Pinpoint the cell where the given text exists, returning its (x, y) midpoint coordinate. 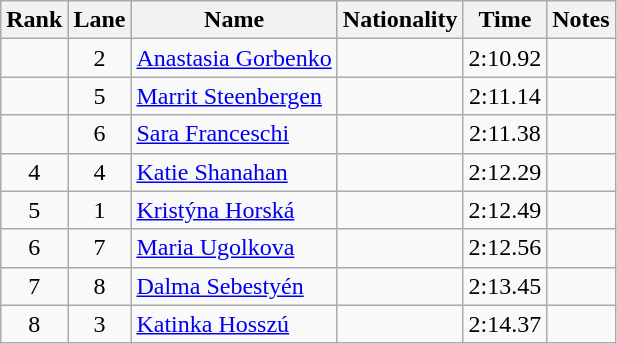
Rank (34, 20)
2:11.14 (505, 96)
2:14.37 (505, 324)
Marrit Steenbergen (234, 96)
Dalma Sebestyén (234, 286)
2:13.45 (505, 286)
2:11.38 (505, 134)
Name (234, 20)
Sara Franceschi (234, 134)
Kristýna Horská (234, 210)
2 (100, 58)
2:12.29 (505, 172)
Katie Shanahan (234, 172)
Time (505, 20)
2:12.49 (505, 210)
Notes (581, 20)
Maria Ugolkova (234, 248)
1 (100, 210)
2:10.92 (505, 58)
Nationality (400, 20)
3 (100, 324)
Katinka Hosszú (234, 324)
Anastasia Gorbenko (234, 58)
Lane (100, 20)
2:12.56 (505, 248)
